Search for the cell housing the specified text and yield its (X, Y) center coordinate. 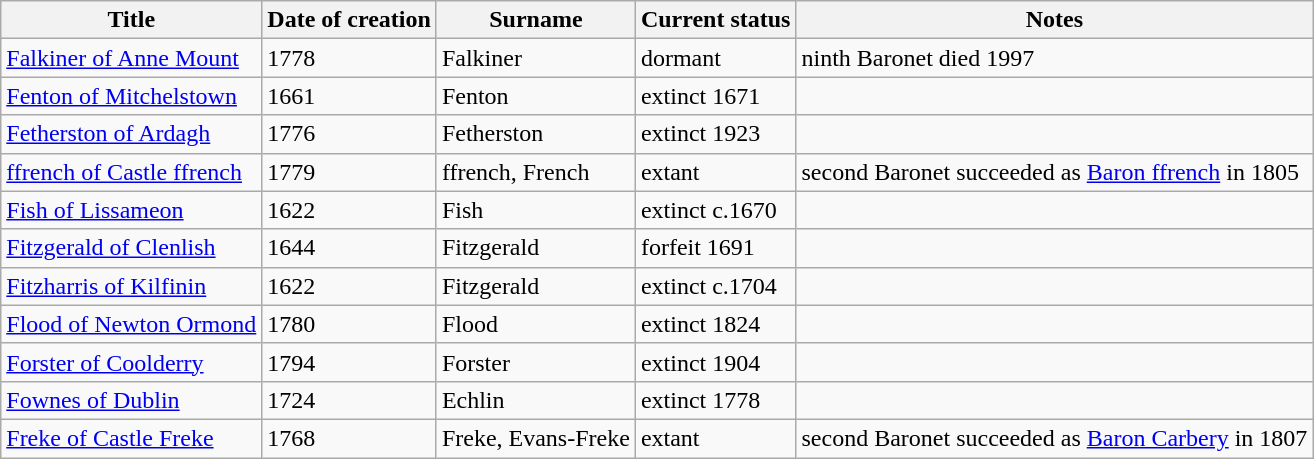
Echlin (536, 400)
ffrench of Castle ffrench (132, 172)
extinct 1904 (716, 362)
ninth Baronet died 1997 (1054, 58)
Freke, Evans-Freke (536, 438)
Fenton (536, 96)
extinct 1923 (716, 134)
1778 (350, 58)
Freke of Castle Freke (132, 438)
Fownes of Dublin (132, 400)
ffrench, French (536, 172)
Falkiner of Anne Mount (132, 58)
Fish (536, 210)
Flood of Newton Ormond (132, 324)
Fish of Lissameon (132, 210)
1661 (350, 96)
Fetherston of Ardagh (132, 134)
extinct 1671 (716, 96)
Falkiner (536, 58)
Fetherston (536, 134)
Surname (536, 20)
second Baronet succeeded as Baron ffrench in 1805 (1054, 172)
extinct c.1670 (716, 210)
Forster of Coolderry (132, 362)
Fitzgerald of Clenlish (132, 248)
1780 (350, 324)
1794 (350, 362)
1644 (350, 248)
Fitzharris of Kilfinin (132, 286)
1779 (350, 172)
1768 (350, 438)
1776 (350, 134)
forfeit 1691 (716, 248)
Flood (536, 324)
dormant (716, 58)
Fenton of Mitchelstown (132, 96)
1724 (350, 400)
second Baronet succeeded as Baron Carbery in 1807 (1054, 438)
Current status (716, 20)
extinct 1778 (716, 400)
Date of creation (350, 20)
Forster (536, 362)
extinct c.1704 (716, 286)
Title (132, 20)
Notes (1054, 20)
extinct 1824 (716, 324)
